Extract the [x, y] coordinate from the center of the cell holding the provided text.  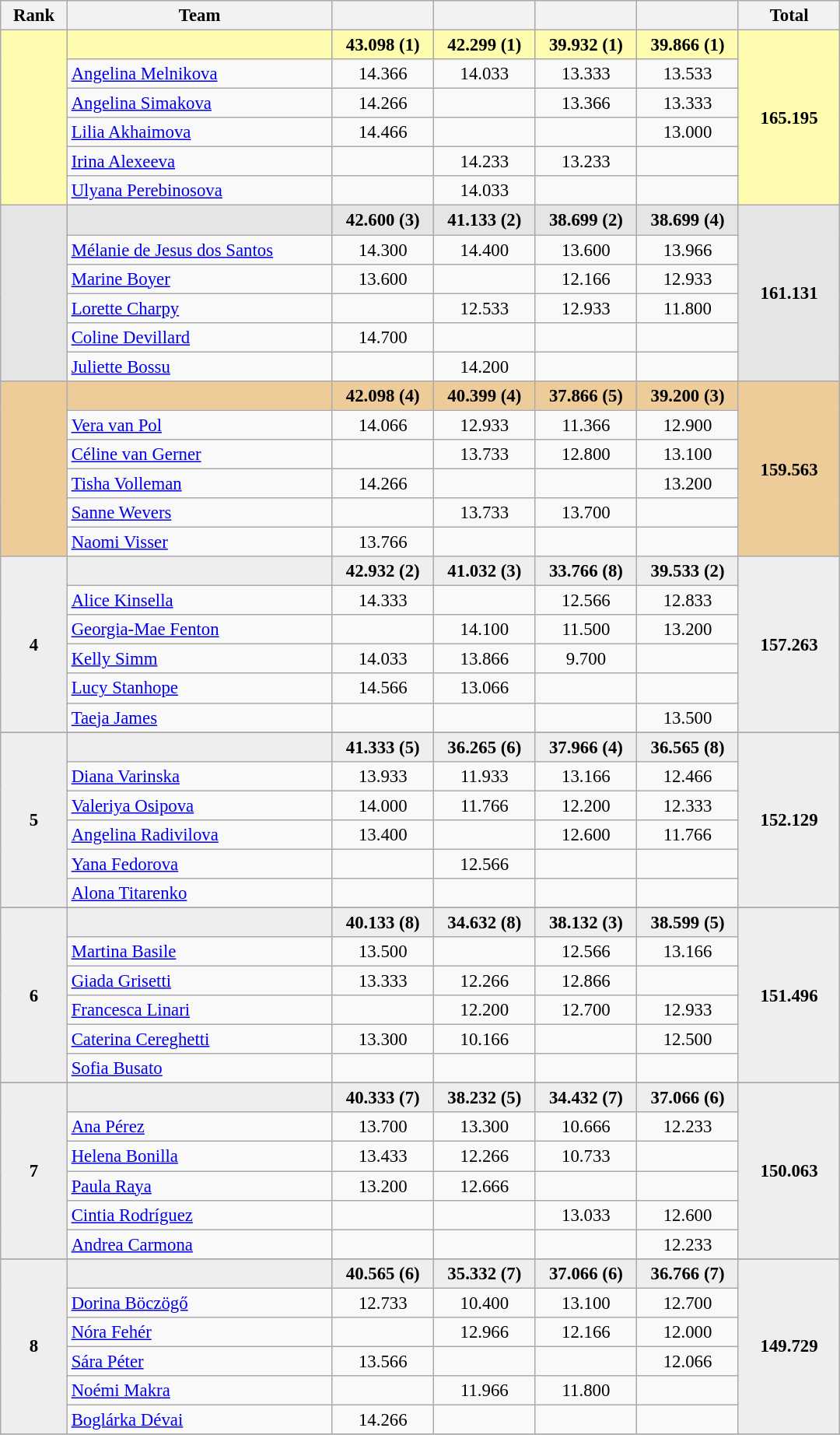
12.666 [485, 1186]
Tisha Volleman [199, 483]
14.333 [383, 601]
14.066 [383, 425]
36.265 (6) [485, 747]
37.966 (4) [586, 747]
Valeriya Osipova [199, 805]
38.132 (3) [586, 922]
14.300 [383, 250]
12.066 [688, 1361]
14.566 [383, 689]
37.866 (5) [586, 396]
34.432 (7) [586, 1098]
43.098 (1) [383, 45]
Alona Titarenko [199, 893]
12.833 [688, 601]
10.733 [586, 1156]
41.133 (2) [485, 220]
12.500 [688, 1040]
42.600 (3) [383, 220]
10.666 [586, 1128]
Andrea Carmona [199, 1244]
13.066 [485, 689]
41.333 (5) [383, 747]
Marine Boyer [199, 279]
38.232 (5) [485, 1098]
152.129 [789, 820]
Lorette Charpy [199, 308]
Naomi Visser [199, 542]
9.700 [586, 659]
13.933 [383, 776]
13.000 [688, 132]
Sanne Wevers [199, 513]
Juliette Bossu [199, 367]
42.299 (1) [485, 45]
40.133 (8) [383, 922]
13.966 [688, 250]
Rank [34, 16]
Noémi Makra [199, 1391]
38.699 (2) [586, 220]
Angelina Melnikova [199, 74]
161.131 [789, 293]
39.200 (3) [688, 396]
38.599 (5) [688, 922]
Kelly Simm [199, 659]
12.900 [688, 425]
Sára Péter [199, 1361]
12.533 [485, 308]
157.263 [789, 644]
Paula Raya [199, 1186]
5 [34, 820]
12.966 [485, 1332]
13.233 [586, 162]
Total [789, 16]
159.563 [789, 469]
10.400 [485, 1303]
14.000 [383, 805]
14.200 [485, 367]
Helena Bonilla [199, 1156]
13.533 [688, 74]
11.366 [586, 425]
13.400 [383, 835]
151.496 [789, 995]
42.932 (2) [383, 571]
Irina Alexeeva [199, 162]
40.565 (6) [383, 1273]
36.565 (8) [688, 747]
33.766 (8) [586, 571]
Sofia Busato [199, 1068]
12.733 [383, 1303]
Caterina Cereghetti [199, 1040]
12.333 [688, 805]
Georgia-Mae Fenton [199, 630]
Vera van Pol [199, 425]
12.866 [586, 981]
14.100 [485, 630]
Angelina Radivilova [199, 835]
10.166 [485, 1040]
Lucy Stanhope [199, 689]
11.966 [485, 1391]
35.332 (7) [485, 1273]
13.766 [383, 542]
36.766 (7) [688, 1273]
11.500 [586, 630]
14.233 [485, 162]
Angelina Simakova [199, 104]
13.866 [485, 659]
Boglárka Dévai [199, 1419]
4 [34, 644]
Giada Grisetti [199, 981]
12.000 [688, 1332]
Lilia Akhaimova [199, 132]
149.729 [789, 1346]
7 [34, 1171]
6 [34, 995]
13.366 [586, 104]
Martina Basile [199, 952]
13.433 [383, 1156]
14.366 [383, 74]
39.533 (2) [688, 571]
41.032 (3) [485, 571]
11.933 [485, 776]
165.195 [789, 118]
Dorina Böczögő [199, 1303]
12.466 [688, 776]
14.400 [485, 250]
38.699 (4) [688, 220]
13.033 [586, 1215]
14.466 [383, 132]
Cintia Rodríguez [199, 1215]
40.399 (4) [485, 396]
34.632 (8) [485, 922]
Mélanie de Jesus dos Santos [199, 250]
12.800 [586, 454]
Team [199, 16]
13.566 [383, 1361]
Coline Devillard [199, 337]
Ulyana Perebinosova [199, 191]
Alice Kinsella [199, 601]
42.098 (4) [383, 396]
Taeja James [199, 717]
Ana Pérez [199, 1128]
39.866 (1) [688, 45]
Yana Fedorova [199, 864]
Céline van Gerner [199, 454]
Nóra Fehér [199, 1332]
39.932 (1) [586, 45]
Diana Varinska [199, 776]
150.063 [789, 1171]
40.333 (7) [383, 1098]
Francesca Linari [199, 1010]
8 [34, 1346]
14.700 [383, 337]
